Find where the given text appears and provide that cell's center as (x, y) coordinate. 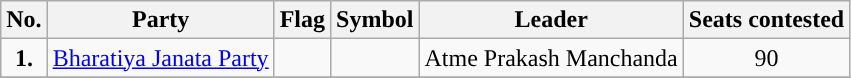
1. (24, 58)
No. (24, 20)
Leader (551, 20)
Flag (302, 20)
90 (766, 58)
Seats contested (766, 20)
Symbol (375, 20)
Atme Prakash Manchanda (551, 58)
Party (160, 20)
Bharatiya Janata Party (160, 58)
